For the text-containing cell, return its midpoint in [X, Y] coordinate format. 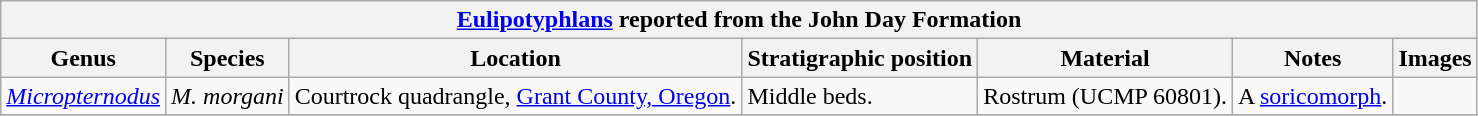
Genus [84, 58]
Images [1435, 58]
Courtrock quadrangle, Grant County, Oregon. [516, 96]
Middle beds. [860, 96]
Location [516, 58]
Species [228, 58]
Stratigraphic position [860, 58]
A soricomorph. [1312, 96]
Rostrum (UCMP 60801). [1106, 96]
Notes [1312, 58]
M. morgani [228, 96]
Eulipotyphlans reported from the John Day Formation [739, 20]
Micropternodus [84, 96]
Material [1106, 58]
